Return the (x, y) coordinate for the center point of the cell that contains the specified text.  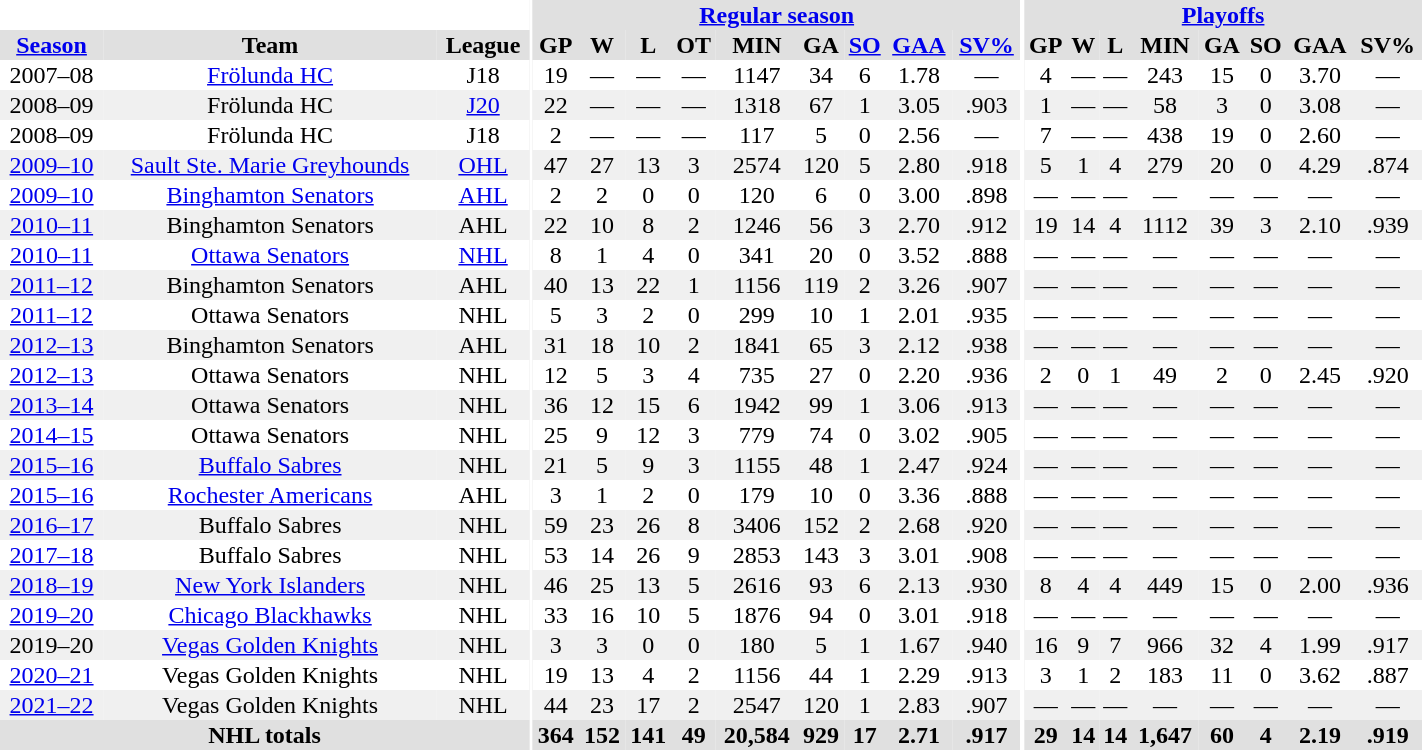
34 (821, 75)
2017–18 (52, 555)
183 (1165, 675)
364 (556, 735)
36 (556, 405)
3.02 (918, 435)
39 (1222, 225)
.887 (1388, 675)
94 (821, 615)
2.45 (1320, 375)
2616 (757, 585)
47 (556, 165)
2.71 (918, 735)
2.70 (918, 225)
OHL (483, 165)
2547 (757, 705)
58 (1165, 105)
438 (1165, 135)
119 (821, 285)
1.99 (1320, 645)
1112 (1165, 225)
.935 (986, 315)
3.36 (918, 495)
2018–19 (52, 585)
.924 (986, 465)
Regular season (777, 15)
2.20 (918, 375)
48 (821, 465)
.908 (986, 555)
59 (556, 525)
1318 (757, 105)
179 (757, 495)
Sault Ste. Marie Greyhounds (270, 165)
735 (757, 375)
46 (556, 585)
11 (1222, 675)
.905 (986, 435)
32 (1222, 645)
OT (694, 45)
2021–22 (52, 705)
2014–15 (52, 435)
Team (270, 45)
3.08 (1320, 105)
.919 (1388, 735)
93 (821, 585)
3406 (757, 525)
2853 (757, 555)
NHL totals (264, 735)
3.00 (918, 195)
3.26 (918, 285)
1.67 (918, 645)
.898 (986, 195)
99 (821, 405)
929 (821, 735)
33 (556, 615)
Rochester Americans (270, 495)
.903 (986, 105)
1841 (757, 345)
2.01 (918, 315)
2.10 (1320, 225)
.912 (986, 225)
243 (1165, 75)
1246 (757, 225)
3.06 (918, 405)
279 (1165, 165)
2.00 (1320, 585)
.874 (1388, 165)
2020–21 (52, 675)
2013–14 (52, 405)
67 (821, 105)
65 (821, 345)
1,647 (1165, 735)
League (483, 45)
341 (757, 255)
1155 (757, 465)
J20 (483, 105)
60 (1222, 735)
29 (1046, 735)
1942 (757, 405)
1.78 (918, 75)
2.80 (918, 165)
20,584 (757, 735)
2.13 (918, 585)
2.68 (918, 525)
53 (556, 555)
3.62 (1320, 675)
1147 (757, 75)
143 (821, 555)
449 (1165, 585)
40 (556, 285)
2.56 (918, 135)
.940 (986, 645)
117 (757, 135)
2.29 (918, 675)
141 (648, 735)
3.52 (918, 255)
3.70 (1320, 75)
2016–17 (52, 525)
74 (821, 435)
31 (556, 345)
.939 (1388, 225)
2.47 (918, 465)
299 (757, 315)
New York Islanders (270, 585)
Season (52, 45)
4.29 (1320, 165)
2574 (757, 165)
2.19 (1320, 735)
2.83 (918, 705)
2.60 (1320, 135)
Playoffs (1223, 15)
779 (757, 435)
3.05 (918, 105)
Chicago Blackhawks (270, 615)
180 (757, 645)
21 (556, 465)
.930 (986, 585)
.938 (986, 345)
56 (821, 225)
966 (1165, 645)
2.12 (918, 345)
2007–08 (52, 75)
1876 (757, 615)
18 (602, 345)
